Extract the [x, y] coordinate from the center of the cell holding the provided text.  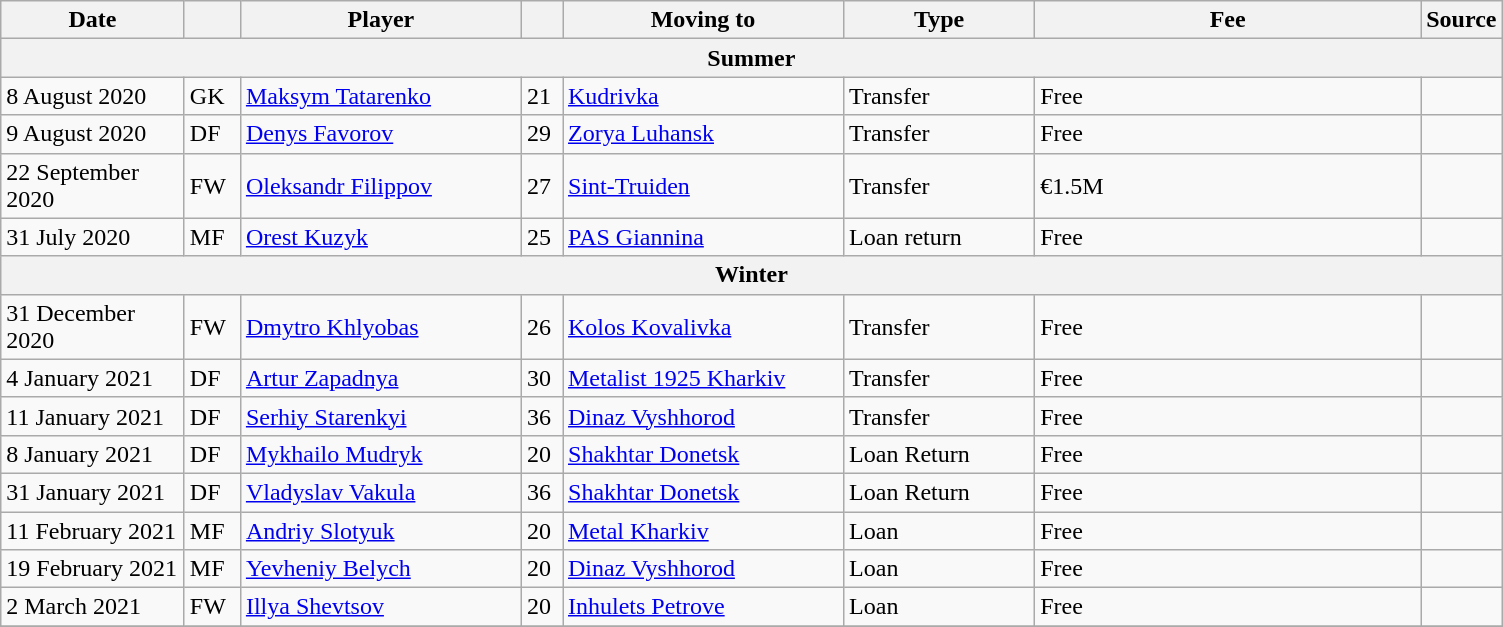
Sint-Truiden [702, 186]
31 January 2021 [93, 492]
Type [940, 20]
8 August 2020 [93, 96]
Summer [752, 58]
27 [542, 186]
PAS Giannina [702, 237]
Zorya Luhansk [702, 134]
Denys Favorov [380, 134]
Metal Kharkiv [702, 531]
31 July 2020 [93, 237]
31 December 2020 [93, 326]
Artur Zapadnya [380, 378]
Date [93, 20]
Andriy Slotyuk [380, 531]
25 [542, 237]
Source [1462, 20]
Player [380, 20]
11 February 2021 [93, 531]
Kudrivka [702, 96]
21 [542, 96]
22 September 2020 [93, 186]
9 August 2020 [93, 134]
Yevheniy Belych [380, 569]
Serhiy Starenkyi [380, 416]
Maksym Tatarenko [380, 96]
Mykhailo Mudryk [380, 454]
Inhulets Petrove [702, 607]
Oleksandr Filippov [380, 186]
8 January 2021 [93, 454]
€1.5M [1228, 186]
Orest Kuzyk [380, 237]
30 [542, 378]
26 [542, 326]
Loan return [940, 237]
Metalist 1925 Kharkiv [702, 378]
Dmytro Khlyobas [380, 326]
Illya Shevtsov [380, 607]
11 January 2021 [93, 416]
2 March 2021 [93, 607]
4 January 2021 [93, 378]
29 [542, 134]
Kolos Kovalivka [702, 326]
Moving to [702, 20]
Vladyslav Vakula [380, 492]
19 February 2021 [93, 569]
Fee [1228, 20]
GK [212, 96]
Winter [752, 275]
